Provide the (X, Y) coordinate of the cell's center where the given text is located.  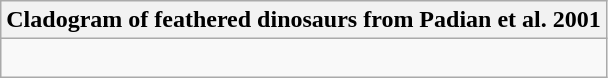
Cladogram of feathered dinosaurs from Padian et al. 2001 (304, 20)
